Capture the cell that displays the provided text and extract its (x, y) central coordinate. 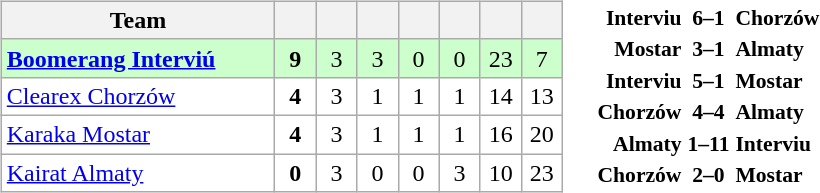
6–1 (708, 17)
1–11 (708, 143)
Clearex Chorzów (138, 96)
7 (542, 58)
Almaty (640, 143)
Mostar (640, 49)
2–0 (708, 175)
16 (500, 134)
13 (542, 96)
20 (542, 134)
Team (138, 20)
Karaka Mostar (138, 134)
Kairat Almaty (138, 173)
9 (296, 58)
3–1 (708, 49)
5–1 (708, 80)
4–4 (708, 112)
Boomerang Interviú (138, 58)
10 (500, 173)
14 (500, 96)
